Identify which cell holds the provided text, then report its [X, Y] central coordinate. 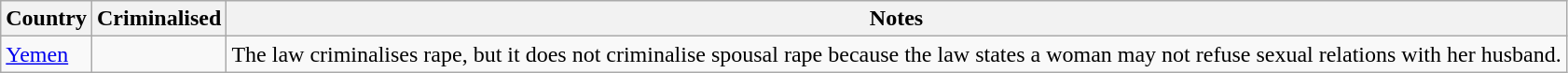
Notes [897, 19]
Yemen [47, 54]
Country [47, 19]
The law criminalises rape, but it does not criminalise spousal rape because the law states a woman may not refuse sexual relations with her husband. [897, 54]
Criminalised [158, 19]
